Return the [X, Y] coordinate for the center point of the cell that contains the specified text.  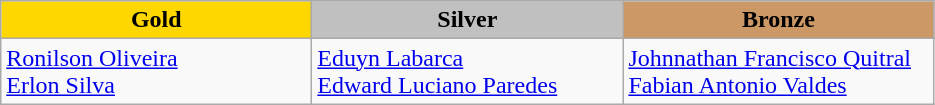
Ronilson OliveiraErlon Silva [156, 72]
Eduyn LabarcaEdward Luciano Paredes [468, 72]
Johnnathan Francisco QuitralFabian Antonio Valdes [778, 72]
Silver [468, 20]
Gold [156, 20]
Bronze [778, 20]
